Identify which cell holds the provided text, then report its (x, y) central coordinate. 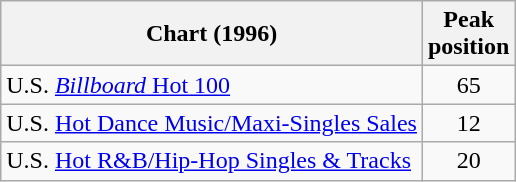
U.S. Hot Dance Music/Maxi-Singles Sales (212, 123)
65 (468, 85)
20 (468, 161)
12 (468, 123)
Chart (1996) (212, 34)
U.S. Billboard Hot 100 (212, 85)
Peakposition (468, 34)
U.S. Hot R&B/Hip-Hop Singles & Tracks (212, 161)
